Determine the [X, Y] coordinate at the center of the cell enclosing the given text.  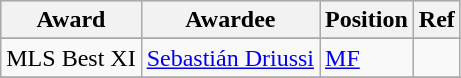
MF [367, 58]
MLS Best XI [71, 58]
Sebastián Driussi [230, 58]
Ref [436, 20]
Awardee [230, 20]
Position [367, 20]
Award [71, 20]
